Detect which cell encompasses the target text, then output its (X, Y) center coordinate. 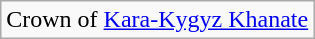
Crown of Kara-Kygyz Khanate (158, 20)
